Pinpoint the cell where the given text exists, returning its [x, y] midpoint coordinate. 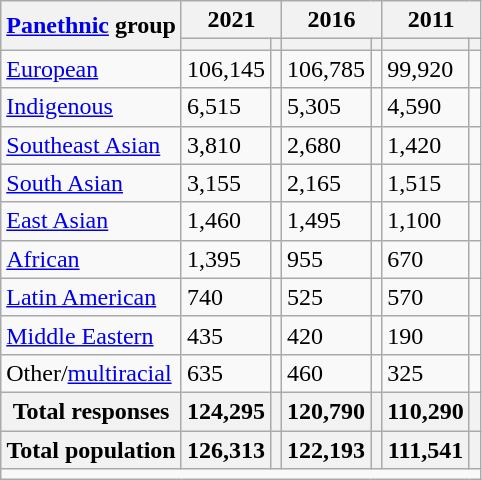
1,420 [426, 145]
6,515 [226, 107]
5,305 [326, 107]
1,395 [226, 259]
420 [326, 335]
Total population [92, 449]
120,790 [326, 411]
740 [226, 297]
Latin American [92, 297]
99,920 [426, 69]
Middle Eastern [92, 335]
955 [326, 259]
2016 [332, 20]
1,515 [426, 183]
Other/multiracial [92, 373]
2,165 [326, 183]
Total responses [92, 411]
2021 [231, 20]
570 [426, 297]
1,460 [226, 221]
Southeast Asian [92, 145]
111,541 [426, 449]
European [92, 69]
635 [226, 373]
525 [326, 297]
2,680 [326, 145]
3,155 [226, 183]
4,590 [426, 107]
122,193 [326, 449]
106,785 [326, 69]
460 [326, 373]
3,810 [226, 145]
126,313 [226, 449]
Indigenous [92, 107]
1,495 [326, 221]
East Asian [92, 221]
2011 [432, 20]
Panethnic group [92, 26]
South Asian [92, 183]
435 [226, 335]
325 [426, 373]
1,100 [426, 221]
African [92, 259]
110,290 [426, 411]
124,295 [226, 411]
670 [426, 259]
190 [426, 335]
106,145 [226, 69]
